From the cell containing the given text, extract its center point as [x, y] coordinate. 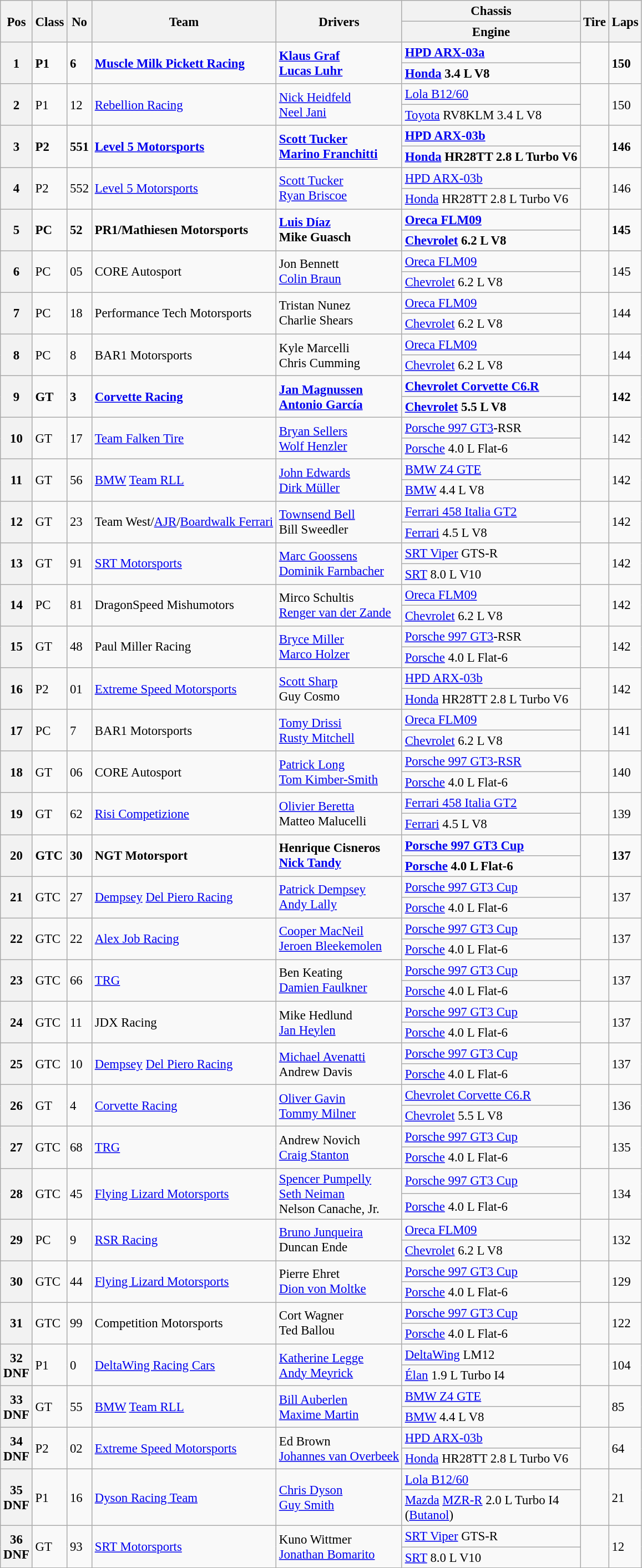
14 [17, 606]
93 [80, 1546]
Michael Avenatti Andrew Davis [338, 1064]
Patrick Long Tom Kimber-Smith [338, 772]
Competition Motorsports [184, 1323]
Mazda MZR-R 2.0 L Turbo I4(Butanol) [491, 1508]
Katherine Legge Andy Meyrick [338, 1364]
DeltaWing LM12 [491, 1354]
PR1/Mathiesen Motorsports [184, 230]
551 [80, 146]
33DNF [17, 1407]
Oliver Gavin Tommy Milner [338, 1106]
25 [17, 1064]
Marc Goossens Dominik Farnbacher [338, 564]
Toyota RV8KLM 3.4 L V8 [491, 115]
26 [17, 1106]
32DNF [17, 1364]
19 [17, 814]
132 [625, 1240]
Honda 3.4 L V8 [491, 74]
135 [625, 1147]
Pos [17, 21]
136 [625, 1106]
Chris Dyson Guy Smith [338, 1498]
Kyle Marcelli Chris Cumming [338, 355]
Kuno Wittmer Jonathan Bomarito [338, 1546]
Ben Keating Damien Faulkner [338, 981]
Muscle Milk Pickett Racing [184, 63]
Scott Sharp Guy Cosmo [338, 689]
06 [80, 772]
Team [184, 21]
John Edwards Dirk Müller [338, 480]
Luis Díaz Mike Guasch [338, 230]
Townsend Bell Bill Sweedler [338, 521]
104 [625, 1364]
Olivier Beretta Matteo Malucelli [338, 814]
129 [625, 1281]
2 [17, 104]
Team West/AJR/Boardwalk Ferrari [184, 521]
DeltaWing Racing Cars [184, 1364]
Alex Job Racing [184, 938]
JDX Racing [184, 1022]
552 [80, 189]
HPD ARX-03a [491, 53]
Henrique Cisneros Nick Tandy [338, 855]
Ed Brown Johannes van Overbeek [338, 1449]
44 [80, 1281]
15 [17, 647]
RSR Racing [184, 1240]
05 [80, 272]
52 [80, 230]
Andrew Novich Craig Stanton [338, 1147]
Cort Wagner Ted Ballou [338, 1323]
Paul Miller Racing [184, 647]
Class [50, 21]
01 [80, 689]
5 [17, 230]
Pierre Ehret Dion von Moltke [338, 1281]
Chassis [491, 11]
91 [80, 564]
122 [625, 1323]
64 [625, 1449]
Spencer Pumpelly Seth Neiman Nelson Canache, Jr. [338, 1194]
141 [625, 730]
Tristan Nunez Charlie Shears [338, 313]
Risi Competizione [184, 814]
No [80, 21]
134 [625, 1194]
Scott Tucker Marino Franchitti [338, 146]
NGT Motorsport [184, 855]
Mirco Schultis Renger van der Zande [338, 606]
139 [625, 814]
Patrick Dempsey Andy Lally [338, 897]
56 [80, 480]
99 [80, 1323]
02 [80, 1449]
13 [17, 564]
Tire [595, 21]
81 [80, 606]
Cooper MacNeil Jeroen Bleekemolen [338, 938]
Rebellion Racing [184, 104]
85 [625, 1407]
Élan 1.9 L Turbo I4 [491, 1376]
55 [80, 1407]
Dyson Racing Team [184, 1498]
Bill Auberlen Maxime Martin [338, 1407]
DragonSpeed Mishumotors [184, 606]
Performance Tech Motorsports [184, 313]
Engine [491, 32]
Laps [625, 21]
66 [80, 981]
35DNF [17, 1498]
Jon Bennett Colin Braun [338, 272]
Klaus Graf Lucas Luhr [338, 63]
Scott Tucker Ryan Briscoe [338, 189]
68 [80, 1147]
20 [17, 855]
Tomy Drissi Rusty Mitchell [338, 730]
Drivers [338, 21]
Bruno Junqueira Duncan Ende [338, 1240]
Team Falken Tire [184, 438]
Jan Magnussen Antonio García [338, 397]
48 [80, 647]
29 [17, 1240]
31 [17, 1323]
Nick Heidfeld Neel Jani [338, 104]
0 [80, 1364]
62 [80, 814]
28 [17, 1194]
34DNF [17, 1449]
140 [625, 772]
36DNF [17, 1546]
24 [17, 1022]
45 [80, 1194]
1 [17, 63]
Mike Hedlund Jan Heylen [338, 1022]
Bryan Sellers Wolf Henzler [338, 438]
Bryce Miller Marco Holzer [338, 647]
